For the text-containing cell, return its midpoint in [X, Y] coordinate format. 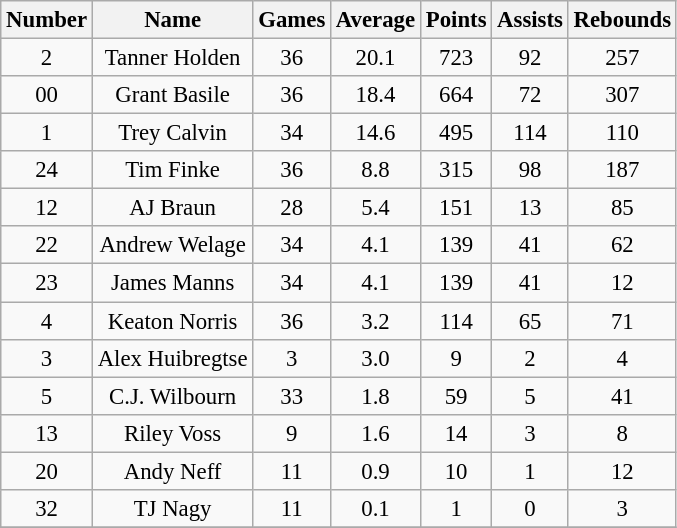
187 [622, 170]
Tanner Holden [172, 58]
Rebounds [622, 20]
Riley Voss [172, 433]
22 [47, 245]
0.1 [376, 509]
8 [622, 433]
92 [530, 58]
1.6 [376, 433]
664 [456, 95]
Games [292, 20]
59 [456, 396]
Alex Huibregtse [172, 358]
20 [47, 471]
Andy Neff [172, 471]
Name [172, 20]
AJ Braun [172, 208]
James Manns [172, 283]
Assists [530, 20]
10 [456, 471]
3.0 [376, 358]
0 [530, 509]
14.6 [376, 133]
Grant Basile [172, 95]
20.1 [376, 58]
00 [47, 95]
315 [456, 170]
14 [456, 433]
32 [47, 509]
24 [47, 170]
3.2 [376, 321]
495 [456, 133]
0.9 [376, 471]
5.4 [376, 208]
Tim Finke [172, 170]
71 [622, 321]
Trey Calvin [172, 133]
85 [622, 208]
98 [530, 170]
1.8 [376, 396]
23 [47, 283]
TJ Nagy [172, 509]
33 [292, 396]
307 [622, 95]
8.8 [376, 170]
723 [456, 58]
Andrew Welage [172, 245]
151 [456, 208]
Number [47, 20]
Keaton Norris [172, 321]
Points [456, 20]
257 [622, 58]
Average [376, 20]
C.J. Wilbourn [172, 396]
65 [530, 321]
18.4 [376, 95]
28 [292, 208]
72 [530, 95]
62 [622, 245]
110 [622, 133]
